Return (X, Y) of the center of cell containing provided text 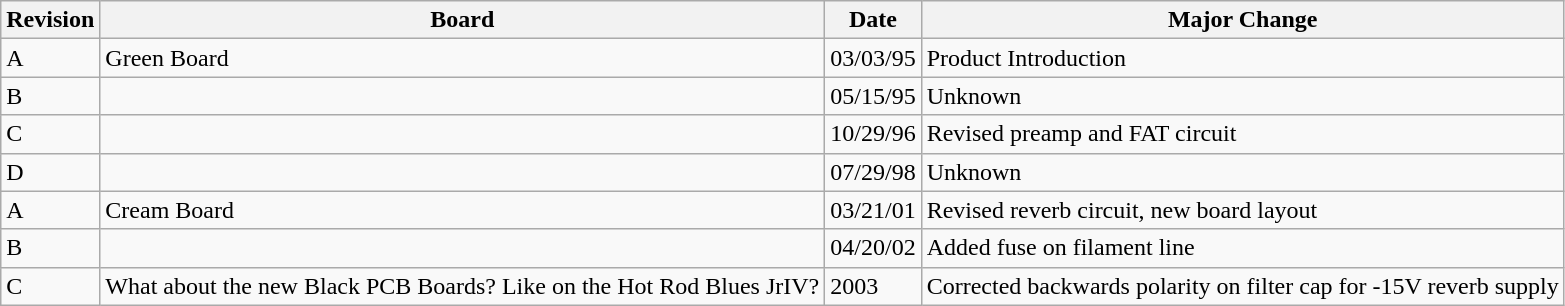
Revision (50, 20)
Date (873, 20)
04/20/02 (873, 248)
Added fuse on filament line (1242, 248)
Green Board (462, 58)
Cream Board (462, 210)
Corrected backwards polarity on filter cap for -15V reverb supply (1242, 286)
05/15/95 (873, 96)
Product Introduction (1242, 58)
Revised preamp and FAT circuit (1242, 134)
D (50, 172)
Revised reverb circuit, new board layout (1242, 210)
Major Change (1242, 20)
Board (462, 20)
07/29/98 (873, 172)
03/03/95 (873, 58)
10/29/96 (873, 134)
What about the new Black PCB Boards? Like on the Hot Rod Blues JrIV? (462, 286)
2003 (873, 286)
03/21/01 (873, 210)
